Determine the [x, y] coordinate at the center of the cell enclosing the given text.  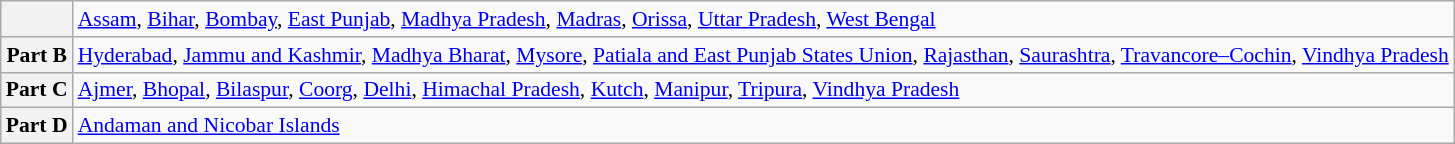
Ajmer, Bhopal, Bilaspur, Coorg, Delhi, Himachal Pradesh, Kutch, Manipur, Tripura, Vindhya Pradesh [764, 90]
Part D [37, 126]
Part C [37, 90]
Andaman and Nicobar Islands [764, 126]
Hyderabad, Jammu and Kashmir, Madhya Bharat, Mysore, Patiala and East Punjab States Union, Rajasthan, Saurashtra, Travancore–Cochin, Vindhya Pradesh [764, 55]
Part B [37, 55]
Assam, Bihar, Bombay, East Punjab, Madhya Pradesh, Madras, Orissa, Uttar Pradesh, West Bengal [764, 19]
